Determine the [x, y] coordinate at the center of the cell enclosing the given text.  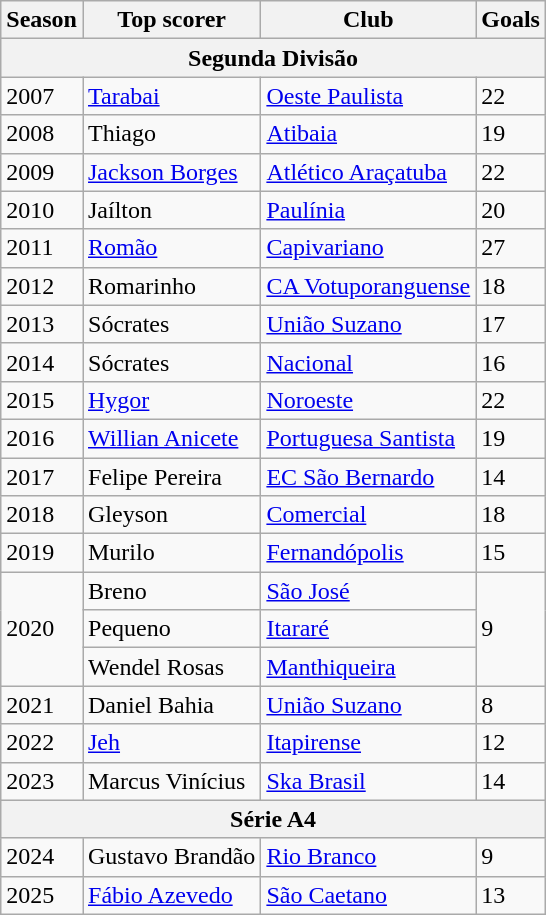
Hygor [171, 400]
Breno [171, 591]
2012 [42, 286]
Oeste Paulista [368, 96]
Fábio Azevedo [171, 895]
13 [511, 895]
Comercial [368, 515]
Nacional [368, 362]
Gleyson [171, 515]
27 [511, 248]
Marcus Vinícius [171, 781]
2017 [42, 477]
2019 [42, 553]
Manthiqueira [368, 667]
2015 [42, 400]
2021 [42, 705]
Rio Branco [368, 857]
Romão [171, 248]
16 [511, 362]
São Caetano [368, 895]
Ska Brasil [368, 781]
15 [511, 553]
2008 [42, 134]
Felipe Pereira [171, 477]
Tarabai [171, 96]
Itararé [368, 629]
2016 [42, 438]
2022 [42, 743]
Jaílton [171, 210]
2025 [42, 895]
Jeh [171, 743]
Club [368, 20]
Jackson Borges [171, 172]
Segunda Divisão [274, 58]
Itapirense [368, 743]
Atibaia [368, 134]
2014 [42, 362]
2024 [42, 857]
12 [511, 743]
2007 [42, 96]
20 [511, 210]
Daniel Bahia [171, 705]
2018 [42, 515]
Portuguesa Santista [368, 438]
2020 [42, 629]
2009 [42, 172]
8 [511, 705]
Noroeste [368, 400]
Gustavo Brandão [171, 857]
2013 [42, 324]
17 [511, 324]
CA Votuporanguense [368, 286]
Fernandópolis [368, 553]
2010 [42, 210]
Wendel Rosas [171, 667]
Murilo [171, 553]
Atlético Araçatuba [368, 172]
2011 [42, 248]
Top scorer [171, 20]
Thiago [171, 134]
Série A4 [274, 819]
São José [368, 591]
Capivariano [368, 248]
Paulínia [368, 210]
2023 [42, 781]
Willian Anicete [171, 438]
Pequeno [171, 629]
Goals [511, 20]
EC São Bernardo [368, 477]
Romarinho [171, 286]
Season [42, 20]
